Detect which cell encompasses the target text, then output its [X, Y] center coordinate. 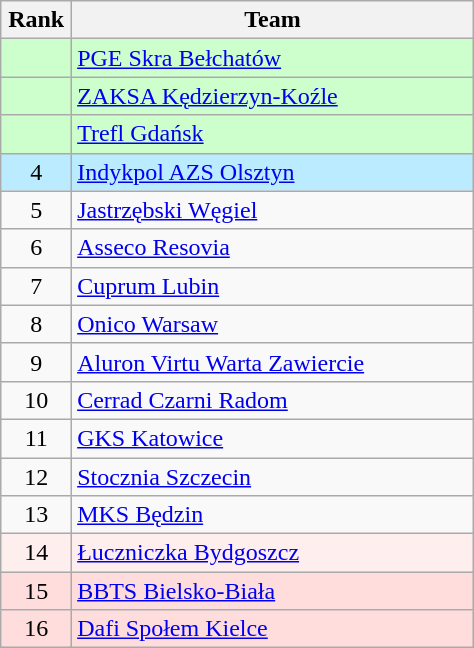
8 [36, 324]
Stocznia Szczecin [273, 477]
BBTS Bielsko-Biała [273, 591]
Cuprum Lubin [273, 286]
9 [36, 362]
Łuczniczka Bydgoszcz [273, 553]
Asseco Resovia [273, 248]
Trefl Gdańsk [273, 134]
14 [36, 553]
5 [36, 210]
PGE Skra Bełchatów [273, 58]
Rank [36, 20]
Indykpol AZS Olsztyn [273, 172]
11 [36, 438]
MKS Będzin [273, 515]
Cerrad Czarni Radom [273, 400]
15 [36, 591]
Dafi Społem Kielce [273, 629]
6 [36, 248]
10 [36, 400]
16 [36, 629]
ZAKSA Kędzierzyn-Koźle [273, 96]
4 [36, 172]
Jastrzębski Węgiel [273, 210]
Team [273, 20]
Aluron Virtu Warta Zawiercie [273, 362]
7 [36, 286]
GKS Katowice [273, 438]
13 [36, 515]
Onico Warsaw [273, 324]
12 [36, 477]
